Capture the cell that displays the provided text and extract its [x, y] central coordinate. 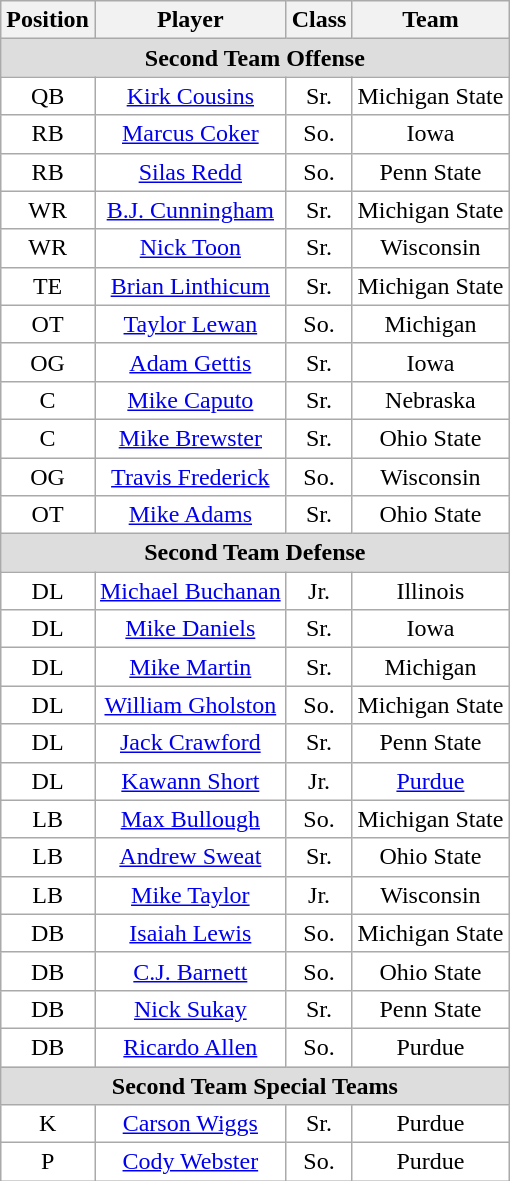
TE [48, 286]
Mike Caputo [190, 400]
Max Bullough [190, 819]
Team [430, 20]
Second Team Offense [255, 58]
Mike Brewster [190, 438]
Taylor Lewan [190, 324]
Second Team Defense [255, 553]
Marcus Coker [190, 134]
Mike Taylor [190, 895]
Nick Sukay [190, 1009]
Mike Adams [190, 515]
Kawann Short [190, 781]
William Gholston [190, 705]
Adam Gettis [190, 362]
C.J. Barnett [190, 971]
QB [48, 96]
Michael Buchanan [190, 591]
Illinois [430, 591]
Mike Martin [190, 667]
Nick Toon [190, 248]
Travis Frederick [190, 477]
Kirk Cousins [190, 96]
Jack Crawford [190, 743]
Cody Webster [190, 1162]
Nebraska [430, 400]
Position [48, 20]
Second Team Special Teams [255, 1085]
P [48, 1162]
Brian Linthicum [190, 286]
Isaiah Lewis [190, 933]
Player [190, 20]
B.J. Cunningham [190, 210]
Andrew Sweat [190, 857]
Class [319, 20]
Silas Redd [190, 172]
Carson Wiggs [190, 1124]
K [48, 1124]
Mike Daniels [190, 629]
Ricardo Allen [190, 1047]
